Return (x, y) of the center of cell containing provided text 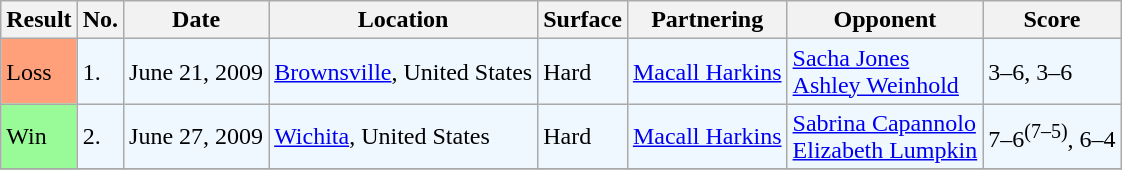
7–6(7–5), 6–4 (1052, 136)
No. (100, 20)
Sacha Jones Ashley Weinhold (885, 72)
Partnering (707, 20)
Win (39, 136)
Loss (39, 72)
1. (100, 72)
Wichita, United States (404, 136)
3–6, 3–6 (1052, 72)
Sabrina Capannolo Elizabeth Lumpkin (885, 136)
June 21, 2009 (196, 72)
Opponent (885, 20)
2. (100, 136)
Date (196, 20)
Score (1052, 20)
June 27, 2009 (196, 136)
Result (39, 20)
Brownsville, United States (404, 72)
Surface (583, 20)
Location (404, 20)
